For the text-containing cell, return its midpoint in (X, Y) coordinate format. 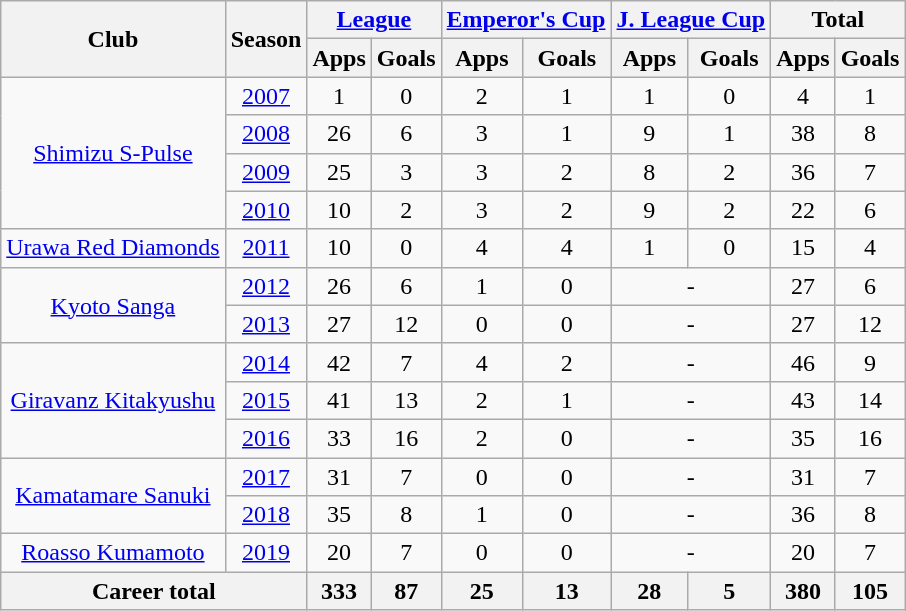
Giravanz Kitakyushu (113, 400)
Club (113, 39)
Career total (154, 591)
Kyoto Sanga (113, 305)
2019 (266, 553)
87 (406, 591)
43 (803, 400)
46 (803, 362)
J. League Cup (691, 20)
2017 (266, 477)
2014 (266, 362)
42 (339, 362)
38 (803, 134)
15 (803, 248)
2009 (266, 172)
28 (650, 591)
Season (266, 39)
41 (339, 400)
2015 (266, 400)
2018 (266, 515)
380 (803, 591)
Total (838, 20)
2011 (266, 248)
Urawa Red Diamonds (113, 248)
Emperor's Cup (526, 20)
2007 (266, 96)
Shimizu S-Pulse (113, 153)
2010 (266, 210)
5 (730, 591)
Roasso Kumamoto (113, 553)
Kamatamare Sanuki (113, 496)
14 (870, 400)
333 (339, 591)
League (374, 20)
2013 (266, 324)
105 (870, 591)
33 (339, 438)
2012 (266, 286)
2016 (266, 438)
22 (803, 210)
2008 (266, 134)
